Return the [x, y] coordinate for the center point of the cell that contains the specified text.  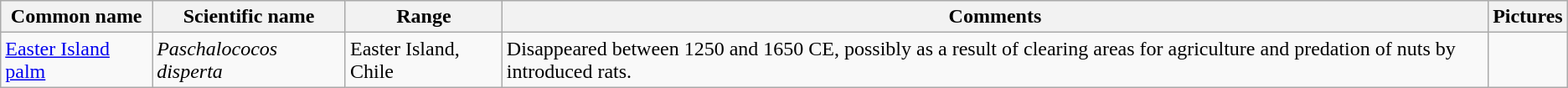
Easter Island palm [77, 60]
Disappeared between 1250 and 1650 CE, possibly as a result of clearing areas for agriculture and predation of nuts by introduced rats. [995, 60]
Scientific name [250, 17]
Easter Island, Chile [424, 60]
Common name [77, 17]
Paschalococos disperta [250, 60]
Range [424, 17]
Pictures [1528, 17]
Comments [995, 17]
